Capture the cell that displays the provided text and extract its (X, Y) central coordinate. 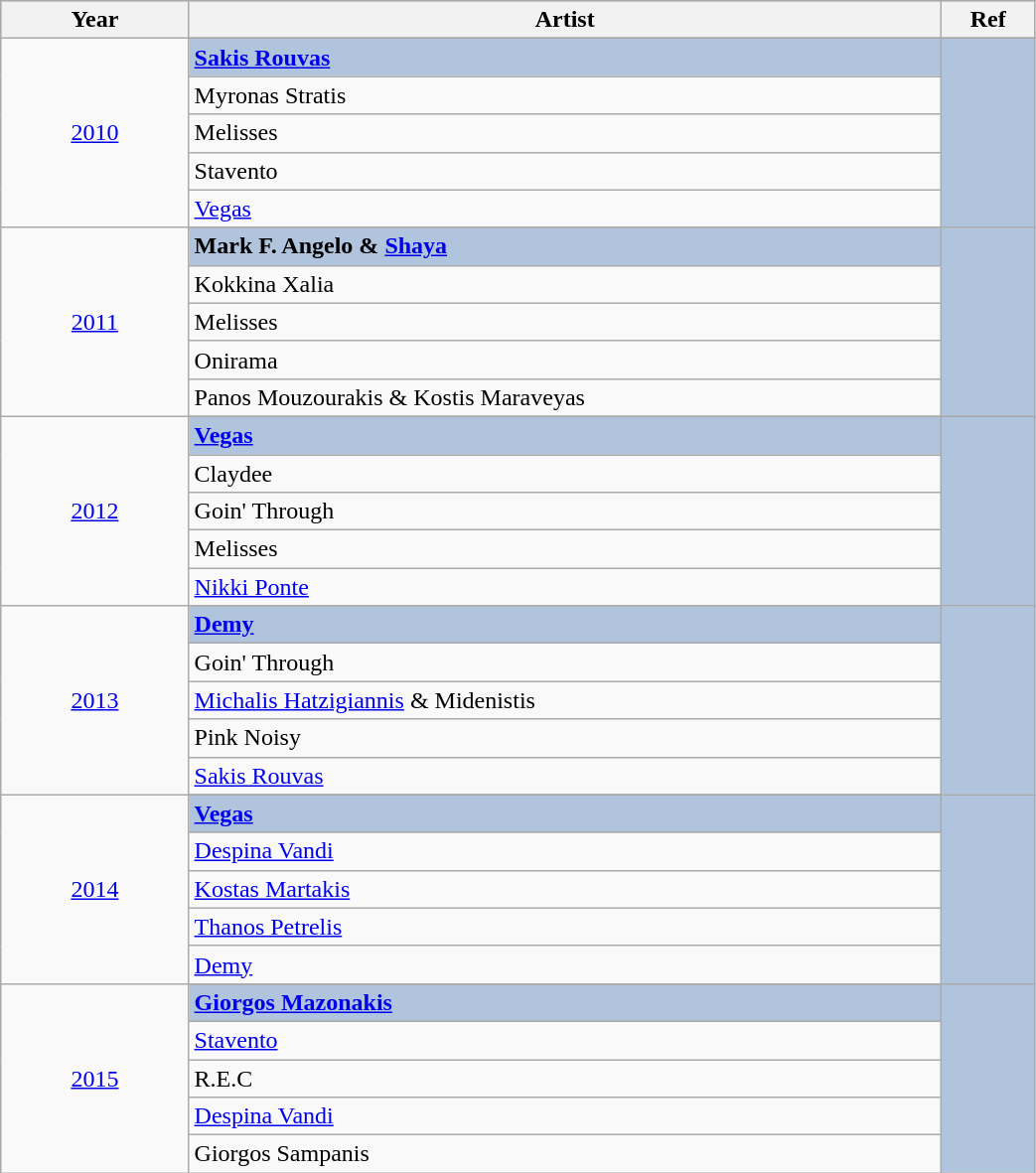
Nikki Ponte (564, 587)
Giorgos Sampanis (564, 1154)
Myronas Stratis (564, 95)
Ref (987, 20)
2011 (95, 322)
Michalis Hatzigiannis & Midenistis (564, 700)
2013 (95, 700)
Κokkina Xalia (564, 284)
Giorgos Mazonakis (564, 1002)
Onirama (564, 360)
Panos Mouzourakis & Kostis Maraveyas (564, 397)
Kostas Martakis (564, 889)
2014 (95, 889)
2015 (95, 1078)
Claydee (564, 474)
Pink Noisy (564, 738)
2010 (95, 133)
Mark F. Angelo & Shaya (564, 246)
R.E.C (564, 1078)
Year (95, 20)
Thanos Petrelis (564, 927)
Artist (564, 20)
2012 (95, 511)
